Detect which cell encompasses the target text, then output its (X, Y) center coordinate. 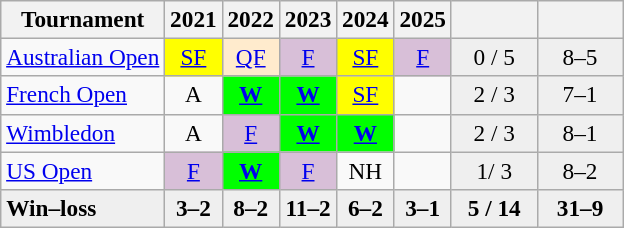
US Open (83, 170)
2022 (250, 19)
3–2 (194, 208)
French Open (83, 95)
Win–loss (83, 208)
31–9 (580, 208)
6–2 (366, 208)
5 / 14 (494, 208)
1/ 3 (494, 170)
QF (250, 57)
2023 (308, 19)
Australian Open (83, 57)
0 / 5 (494, 57)
8–5 (580, 57)
Wimbledon (83, 133)
NH (366, 170)
2021 (194, 19)
3–1 (422, 208)
11–2 (308, 208)
8–1 (580, 133)
Tournament (83, 19)
2024 (366, 19)
2025 (422, 19)
7–1 (580, 95)
